Search for the cell housing the specified text and yield its [x, y] center coordinate. 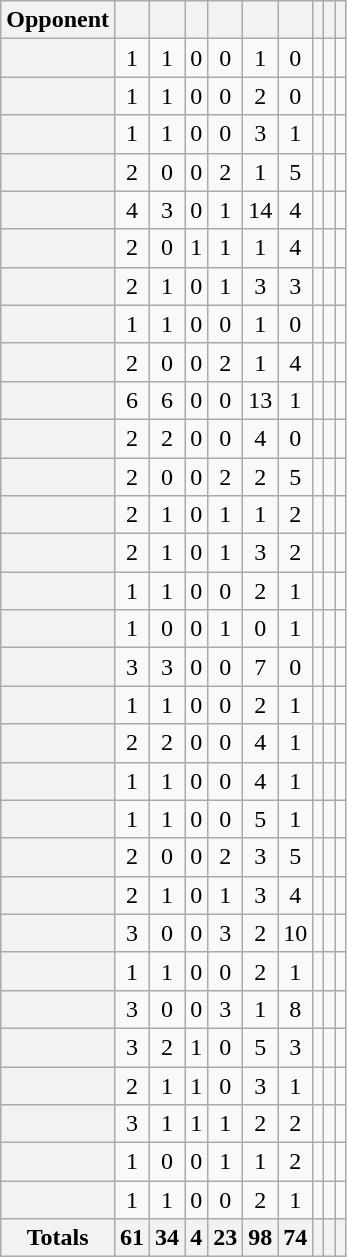
14 [260, 210]
34 [168, 1238]
13 [260, 400]
7 [260, 667]
74 [296, 1238]
8 [296, 1009]
23 [226, 1238]
Totals [58, 1238]
98 [260, 1238]
61 [132, 1238]
10 [296, 933]
Opponent [58, 20]
